Find where the given text appears and provide that cell's center as (x, y) coordinate. 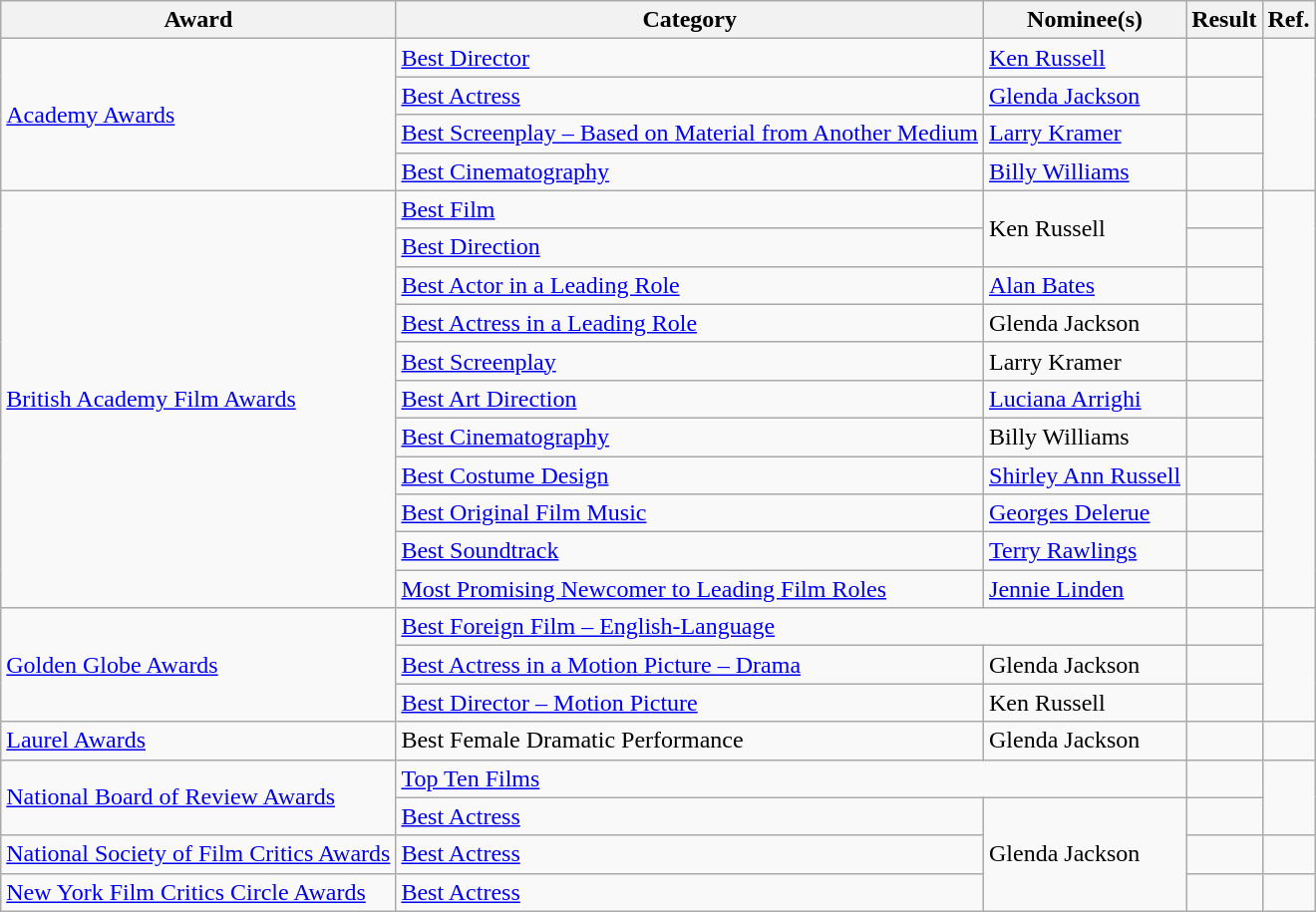
National Society of Film Critics Awards (198, 854)
Best Actor in a Leading Role (690, 285)
Academy Awards (198, 115)
British Academy Film Awards (198, 399)
Terry Rawlings (1085, 551)
Best Actress in a Motion Picture – Drama (690, 665)
Shirley Ann Russell (1085, 475)
Best Foreign Film – English-Language (792, 627)
Best Director (690, 58)
Golden Globe Awards (198, 665)
Best Soundtrack (690, 551)
Result (1224, 20)
Best Female Dramatic Performance (690, 741)
Jennie Linden (1085, 589)
New York Film Critics Circle Awards (198, 892)
Best Original Film Music (690, 513)
Best Screenplay (690, 361)
Best Direction (690, 247)
Best Costume Design (690, 475)
Ref. (1288, 20)
Laurel Awards (198, 741)
Best Film (690, 209)
Nominee(s) (1085, 20)
Category (690, 20)
Best Director – Motion Picture (690, 703)
Most Promising Newcomer to Leading Film Roles (690, 589)
Best Screenplay – Based on Material from Another Medium (690, 134)
Georges Delerue (1085, 513)
Best Art Direction (690, 399)
Luciana Arrighi (1085, 399)
Alan Bates (1085, 285)
Best Actress in a Leading Role (690, 323)
Award (198, 20)
National Board of Review Awards (198, 797)
Top Ten Films (792, 778)
